Identify which cell holds the provided text, then report its [X, Y] central coordinate. 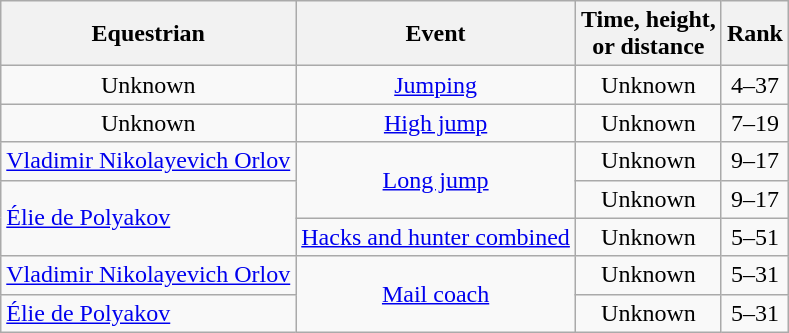
7–19 [754, 123]
Hacks and hunter combined [436, 237]
Event [436, 34]
Long jump [436, 180]
Equestrian [148, 34]
5–51 [754, 237]
Jumping [436, 85]
Mail coach [436, 294]
4–37 [754, 85]
Rank [754, 34]
Time, height, or distance [648, 34]
High jump [436, 123]
